Locate the cell with the specified text and output its [X, Y] center coordinate. 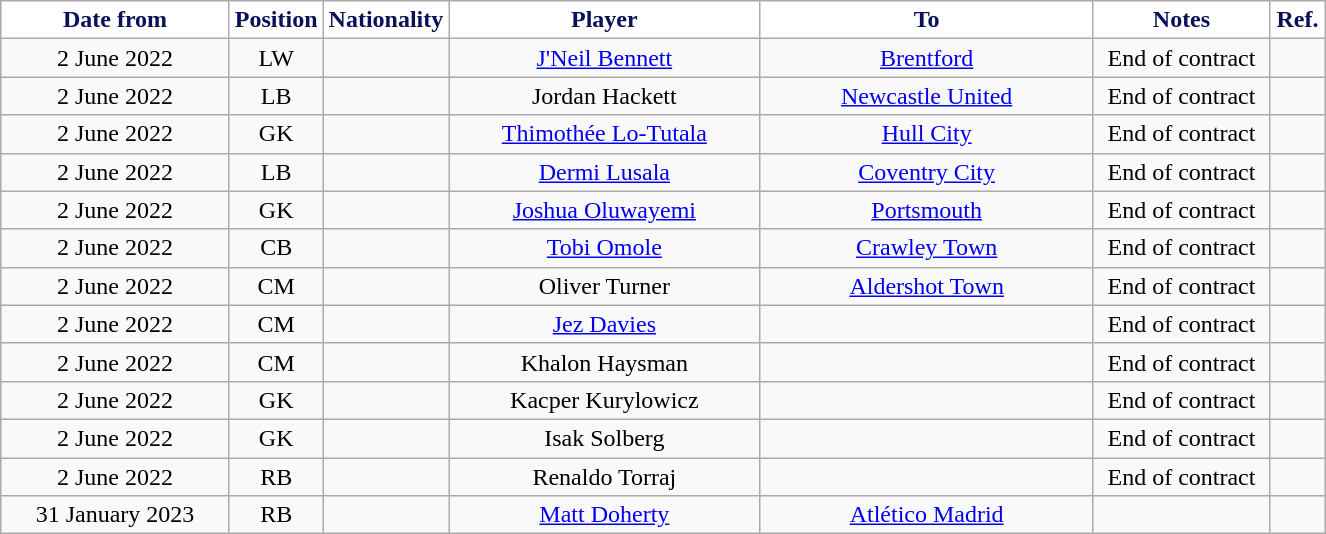
31 January 2023 [116, 515]
Ref. [1297, 20]
Isak Solberg [604, 438]
Tobi Omole [604, 248]
Dermi Lusala [604, 172]
Notes [1181, 20]
Newcastle United [927, 96]
Renaldo Torraj [604, 477]
Thimothée Lo-Tutala [604, 134]
Coventry City [927, 172]
Crawley Town [927, 248]
Portsmouth [927, 210]
Nationality [386, 20]
Brentford [927, 58]
Jordan Hackett [604, 96]
Hull City [927, 134]
Position [276, 20]
Atlético Madrid [927, 515]
Date from [116, 20]
Oliver Turner [604, 286]
Khalon Haysman [604, 362]
Kacper Kurylowicz [604, 400]
To [927, 20]
Joshua Oluwayemi [604, 210]
CB [276, 248]
LW [276, 58]
Matt Doherty [604, 515]
Player [604, 20]
J'Neil Bennett [604, 58]
Aldershot Town [927, 286]
Jez Davies [604, 324]
